Identify which cell holds the provided text, then report its [x, y] central coordinate. 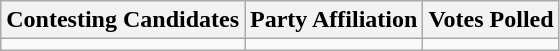
Votes Polled [491, 20]
Contesting Candidates [123, 20]
Party Affiliation [334, 20]
